Extract the (x, y) coordinate from the center of the cell holding the provided text.  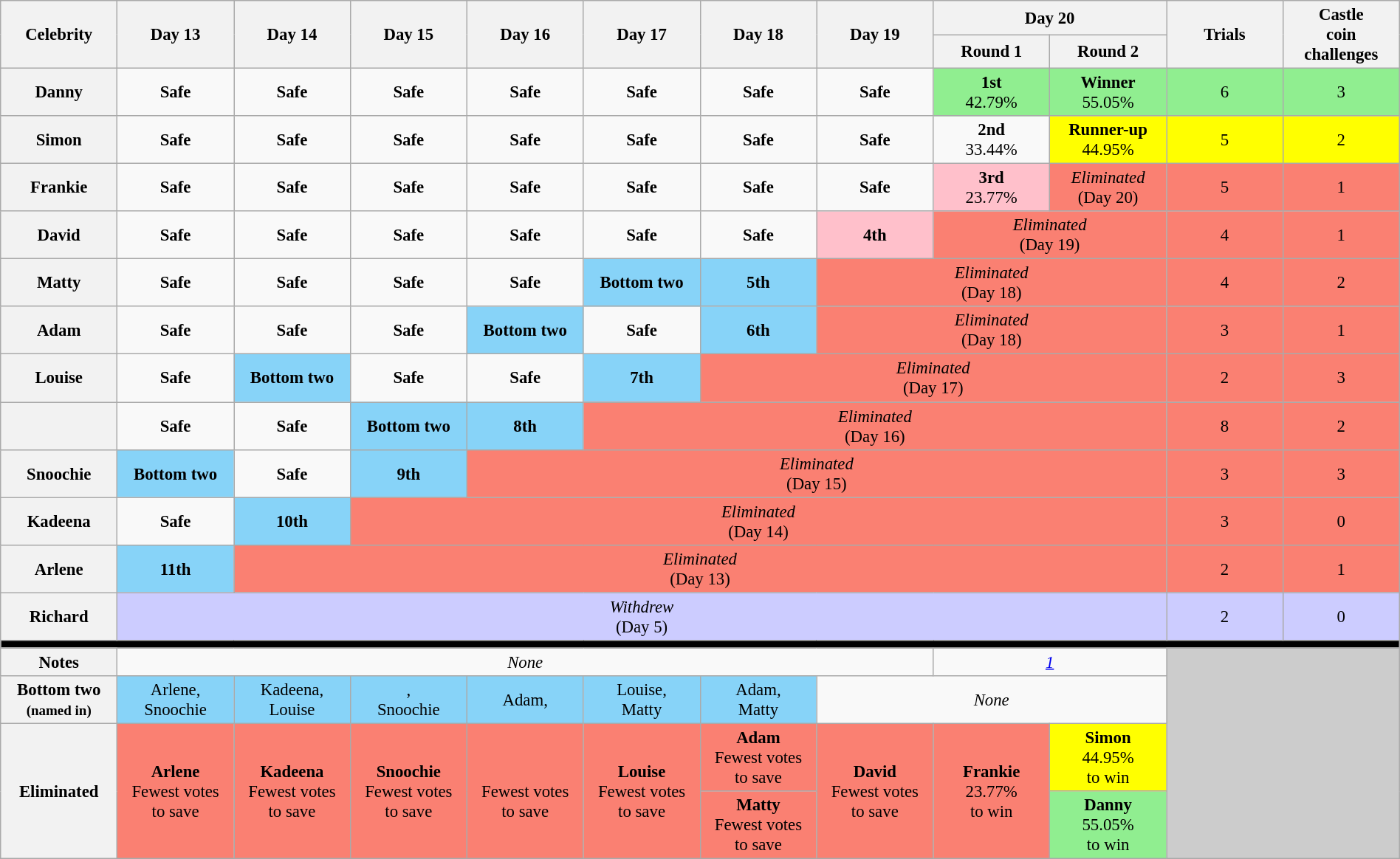
6th (758, 331)
Richard (59, 617)
Snoochie (59, 474)
Frankie (59, 187)
Louise,Matty (642, 700)
4th (875, 235)
Louise (59, 378)
Eliminated (59, 791)
Eliminated(Day 14) (758, 521)
Day 18 (758, 35)
Fewest votesto save (525, 791)
3rd23.77% (992, 187)
ArleneFewest votesto save (176, 791)
Day 17 (642, 35)
Runner-up44.95% (1108, 140)
Arlene,Snoochie (176, 700)
Eliminated(Day 15) (817, 474)
AdamFewest votesto save (758, 757)
LouiseFewest votesto save (642, 791)
Day 20 (1050, 18)
9th (408, 474)
Matty (59, 283)
2nd33.44% (992, 140)
8th (525, 427)
Arlene (59, 568)
David (59, 235)
Frankie23.77%to win (992, 791)
7th (642, 378)
,Snoochie (408, 700)
Adam, (525, 700)
SnoochieFewest votesto save (408, 791)
Day 19 (875, 35)
Bottom two(named in) (59, 700)
Eliminated(Day 19) (1050, 235)
Kadeena (59, 521)
Simon (59, 140)
Trials (1225, 35)
Castlecoinchallenges (1341, 35)
Round 1 (992, 52)
Kadeena,Louise (292, 700)
6 (1225, 93)
Danny55.05%to win (1108, 825)
Day 14 (292, 35)
KadeenaFewest votesto save (292, 791)
Adam (59, 331)
11th (176, 568)
Day 15 (408, 35)
8 (1225, 427)
Day 16 (525, 35)
Simon44.95%to win (1108, 757)
Day 13 (176, 35)
5th (758, 283)
MattyFewest votesto save (758, 825)
Celebrity (59, 35)
Winner55.05% (1108, 93)
Adam,Matty (758, 700)
Notes (59, 662)
Withdrew(Day 5) (642, 617)
Danny (59, 93)
Eliminated(Day 17) (933, 378)
Eliminated(Day 20) (1108, 187)
DavidFewest votesto save (875, 791)
Round 2 (1108, 52)
Eliminated(Day 16) (874, 427)
10th (292, 521)
Eliminated(Day 13) (700, 568)
1st42.79% (992, 93)
